For the text-containing cell, return its midpoint in [X, Y] coordinate format. 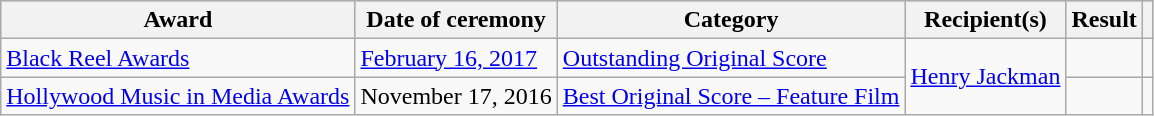
Black Reel Awards [178, 58]
November 17, 2016 [456, 96]
Best Original Score – Feature Film [731, 96]
Outstanding Original Score [731, 58]
Date of ceremony [456, 20]
Hollywood Music in Media Awards [178, 96]
Award [178, 20]
Category [731, 20]
February 16, 2017 [456, 58]
Recipient(s) [986, 20]
Result [1104, 20]
Henry Jackman [986, 77]
